Detect which cell encompasses the target text, then output its [X, Y] center coordinate. 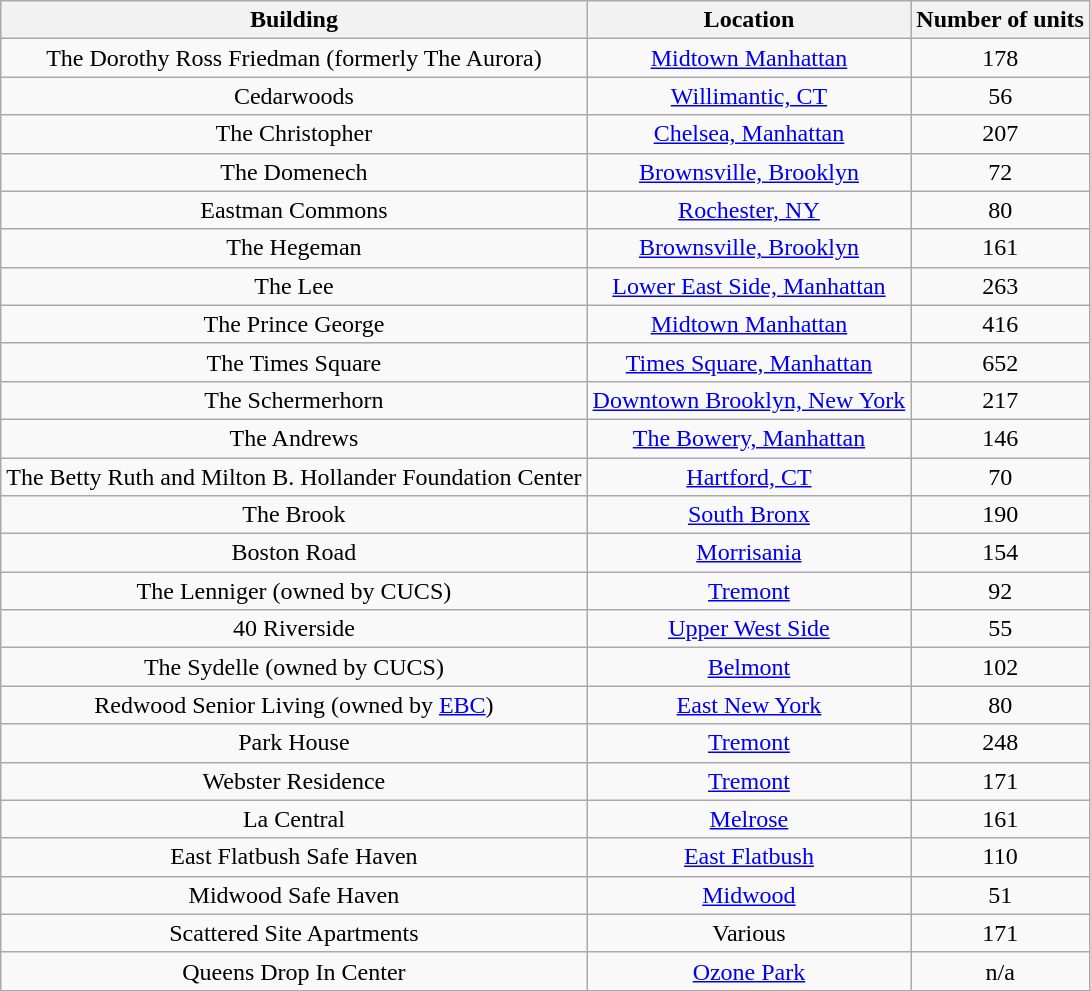
La Central [294, 819]
Ozone Park [749, 971]
Webster Residence [294, 781]
The Andrews [294, 438]
Cedarwoods [294, 96]
The Hegeman [294, 248]
South Bronx [749, 515]
70 [1000, 477]
263 [1000, 286]
Chelsea, Manhattan [749, 134]
154 [1000, 553]
Building [294, 20]
The Christopher [294, 134]
56 [1000, 96]
217 [1000, 400]
102 [1000, 667]
Midwood [749, 895]
416 [1000, 324]
Downtown Brooklyn, New York [749, 400]
The Betty Ruth and Milton B. Hollander Foundation Center [294, 477]
The Dorothy Ross Friedman (formerly The Aurora) [294, 58]
Melrose [749, 819]
Belmont [749, 667]
East Flatbush [749, 857]
Lower East Side, Manhattan [749, 286]
190 [1000, 515]
Various [749, 933]
Boston Road [294, 553]
Midwood Safe Haven [294, 895]
East Flatbush Safe Haven [294, 857]
The Schermerhorn [294, 400]
Upper West Side [749, 629]
Hartford, CT [749, 477]
92 [1000, 591]
The Bowery, Manhattan [749, 438]
Queens Drop In Center [294, 971]
The Lee [294, 286]
248 [1000, 743]
The Prince George [294, 324]
The Times Square [294, 362]
72 [1000, 172]
Times Square, Manhattan [749, 362]
178 [1000, 58]
Scattered Site Apartments [294, 933]
55 [1000, 629]
Number of units [1000, 20]
East New York [749, 705]
40 Riverside [294, 629]
The Sydelle (owned by CUCS) [294, 667]
146 [1000, 438]
207 [1000, 134]
The Lenniger (owned by CUCS) [294, 591]
652 [1000, 362]
Rochester, NY [749, 210]
The Brook [294, 515]
51 [1000, 895]
Morrisania [749, 553]
Location [749, 20]
Willimantic, CT [749, 96]
Eastman Commons [294, 210]
n/a [1000, 971]
The Domenech [294, 172]
110 [1000, 857]
Park House [294, 743]
Redwood Senior Living (owned by EBC) [294, 705]
